Return (x, y) of the center of cell containing provided text 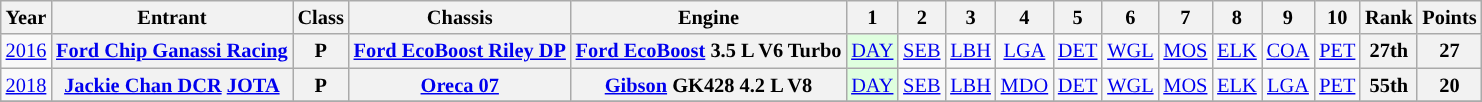
Points (1449, 17)
COA (1288, 51)
8 (1236, 17)
3 (970, 17)
2016 (26, 51)
55th (1388, 85)
Jackie Chan DCR JOTA (172, 85)
10 (1337, 17)
27th (1388, 51)
2018 (26, 85)
2 (922, 17)
Ford EcoBoost 3.5 L V6 Turbo (709, 51)
Gibson GK428 4.2 L V8 (709, 85)
5 (1078, 17)
20 (1449, 85)
27 (1449, 51)
7 (1185, 17)
Class (321, 17)
Oreca 07 (460, 85)
Ford Chip Ganassi Racing (172, 51)
9 (1288, 17)
4 (1024, 17)
Chassis (460, 17)
MDO (1024, 85)
6 (1130, 17)
Year (26, 17)
Engine (709, 17)
Rank (1388, 17)
Entrant (172, 17)
Ford EcoBoost Riley DP (460, 51)
1 (872, 17)
